Locate the cell with the specified text and output its [x, y] center coordinate. 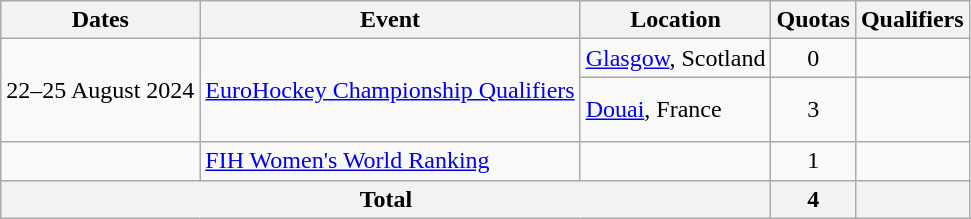
EuroHockey Championship Qualifiers [390, 90]
1 [813, 161]
Total [386, 199]
0 [813, 58]
Dates [100, 20]
Douai, France [676, 110]
FIH Women's World Ranking [390, 161]
Location [676, 20]
4 [813, 199]
Quotas [813, 20]
Glasgow, Scotland [676, 58]
22–25 August 2024 [100, 90]
3 [813, 110]
Event [390, 20]
Qualifiers [912, 20]
